Search for the cell housing the specified text and yield its (X, Y) center coordinate. 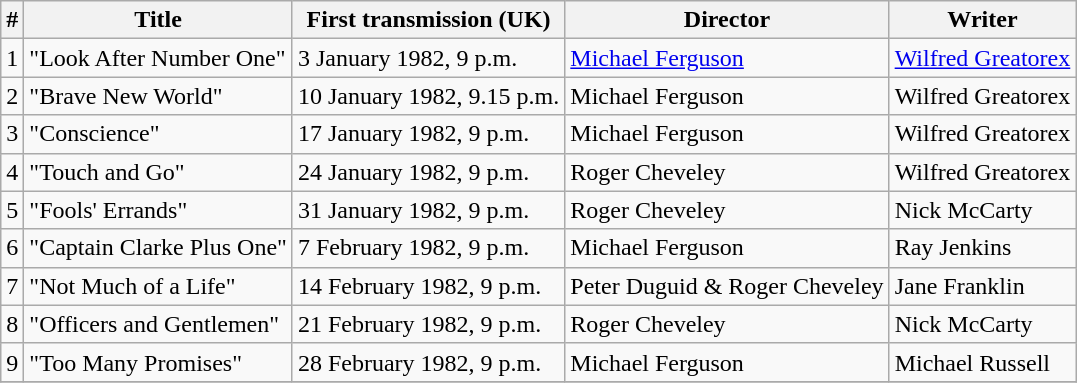
3 January 1982, 9 p.m. (428, 58)
"Too Many Promises" (158, 362)
5 (12, 210)
Peter Duguid & Roger Cheveley (727, 286)
9 (12, 362)
Title (158, 20)
"Officers and Gentlemen" (158, 324)
Ray Jenkins (982, 248)
"Brave New World" (158, 96)
17 January 1982, 9 p.m. (428, 134)
Director (727, 20)
21 February 1982, 9 p.m. (428, 324)
First transmission (UK) (428, 20)
24 January 1982, 9 p.m. (428, 172)
7 (12, 286)
"Touch and Go" (158, 172)
"Captain Clarke Plus One" (158, 248)
"Conscience" (158, 134)
Michael Russell (982, 362)
"Fools' Errands" (158, 210)
3 (12, 134)
"Look After Number One" (158, 58)
Writer (982, 20)
31 January 1982, 9 p.m. (428, 210)
4 (12, 172)
28 February 1982, 9 p.m. (428, 362)
"Not Much of a Life" (158, 286)
10 January 1982, 9.15 p.m. (428, 96)
14 February 1982, 9 p.m. (428, 286)
# (12, 20)
1 (12, 58)
Jane Franklin (982, 286)
2 (12, 96)
6 (12, 248)
7 February 1982, 9 p.m. (428, 248)
8 (12, 324)
